For the text-containing cell, return its midpoint in (X, Y) coordinate format. 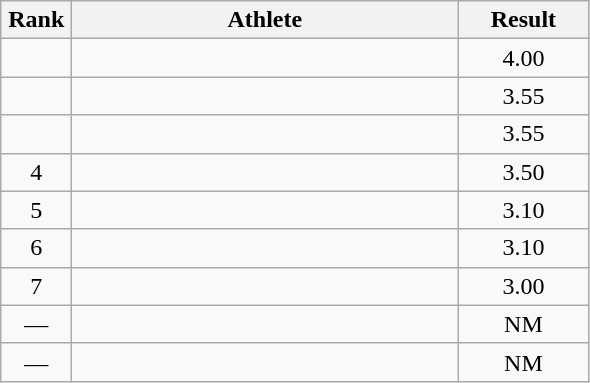
3.50 (524, 172)
5 (36, 210)
4.00 (524, 58)
6 (36, 248)
Athlete (265, 20)
Rank (36, 20)
Result (524, 20)
7 (36, 286)
4 (36, 172)
3.00 (524, 286)
